Find where the given text appears and provide that cell's center as (x, y) coordinate. 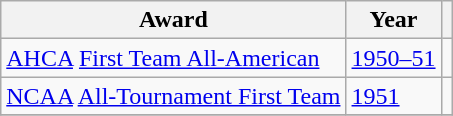
1951 (394, 96)
AHCA First Team All-American (174, 58)
1950–51 (394, 58)
Award (174, 20)
NCAA All-Tournament First Team (174, 96)
Year (394, 20)
